Identify which cell holds the provided text, then report its [X, Y] central coordinate. 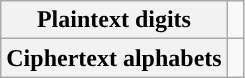
Ciphertext alphabets [114, 58]
Plaintext digits [114, 20]
